Find where the given text appears and provide that cell's center as [x, y] coordinate. 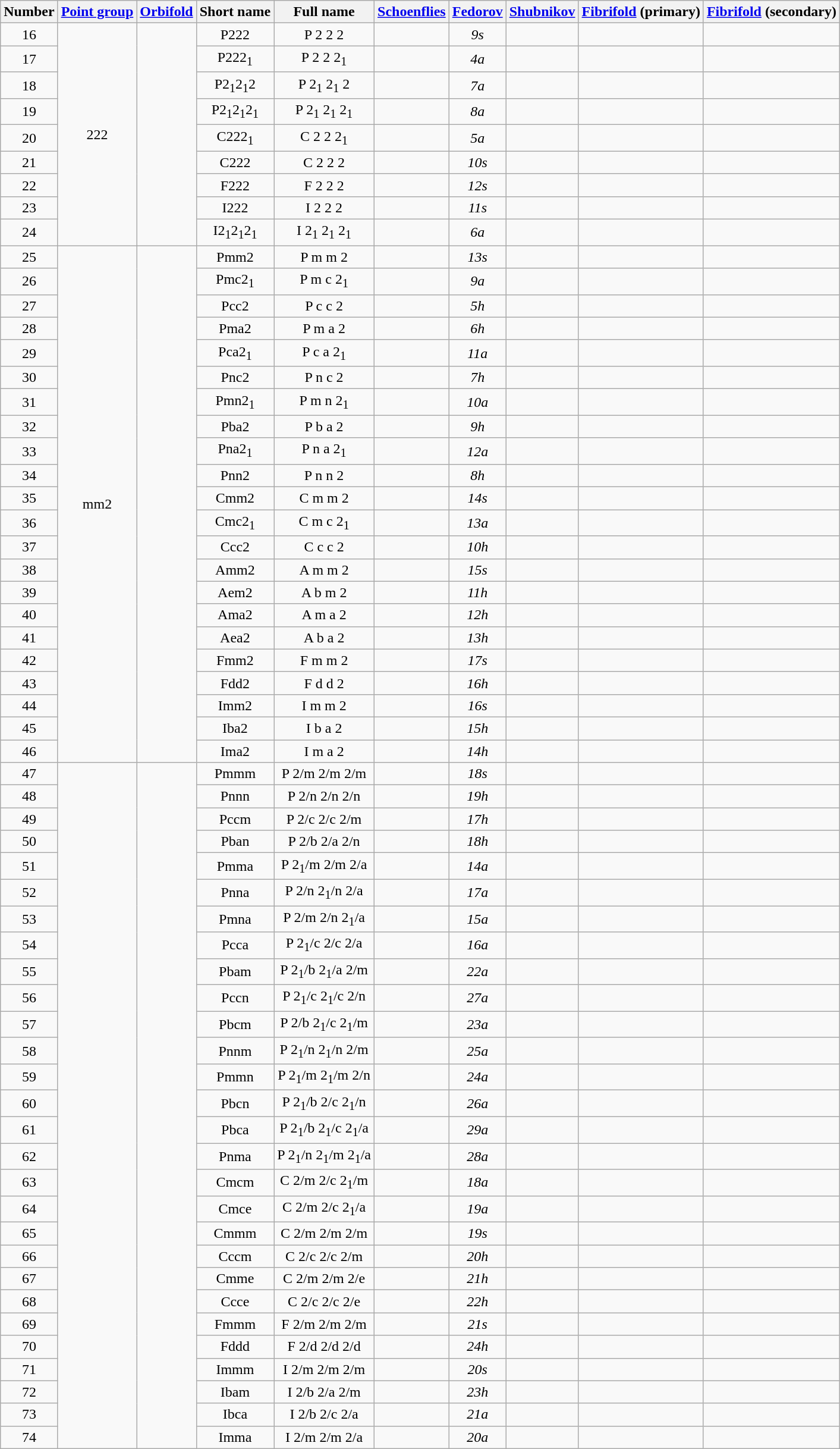
I 21 21 21 [325, 232]
Pma2 [235, 328]
12a [477, 451]
50 [29, 842]
Fibrifold (secondary) [772, 12]
33 [29, 451]
mm2 [97, 504]
P 2 2 2 [325, 34]
47 [29, 774]
26a [477, 1103]
P n c 2 [325, 378]
59 [29, 1077]
16h [477, 683]
P 21/m 21/m 2/n [325, 1077]
22 [29, 185]
P 21 21 2 [325, 85]
57 [29, 1024]
P 21/c 2/c 2/a [325, 945]
Cmcm [235, 1183]
21 [29, 162]
61 [29, 1130]
29 [29, 353]
F222 [235, 185]
21h [477, 1279]
71 [29, 1369]
44 [29, 705]
Ima2 [235, 751]
Amm2 [235, 570]
P 21/b 21/c 21/a [325, 1130]
Aea2 [235, 638]
69 [29, 1324]
19a [477, 1209]
21s [477, 1324]
13a [477, 523]
24 [29, 232]
Fmm2 [235, 660]
48 [29, 796]
68 [29, 1301]
C 2/c 2/c 2/e [325, 1301]
39 [29, 592]
Pmm2 [235, 257]
Fibrifold (primary) [641, 12]
Cmm2 [235, 498]
C2221 [235, 138]
67 [29, 1279]
37 [29, 547]
222 [97, 134]
20s [477, 1369]
Pmmm [235, 774]
9s [477, 34]
Pban [235, 842]
51 [29, 866]
28a [477, 1156]
12h [477, 615]
27 [29, 306]
16a [477, 945]
Pnn2 [235, 475]
18a [477, 1183]
Fmmm [235, 1324]
C 2/m 2/m 2/e [325, 1279]
F m m 2 [325, 660]
I 2/m 2/m 2/m [325, 1369]
Pmna [235, 918]
46 [29, 751]
9a [477, 281]
Pnnn [235, 796]
C m c 21 [325, 523]
Cmce [235, 1209]
17h [477, 819]
15h [477, 728]
P222 [235, 34]
F 2/m 2/m 2/m [325, 1324]
Aem2 [235, 592]
34 [29, 475]
21a [477, 1414]
18h [477, 842]
30 [29, 378]
11h [477, 592]
P 2/m 2/m 2/m [325, 774]
P2221 [235, 59]
35 [29, 498]
P 2/b 2/a 2/n [325, 842]
P m a 2 [325, 328]
P 21/c 21/c 2/n [325, 998]
Pccn [235, 998]
9h [477, 426]
54 [29, 945]
17s [477, 660]
42 [29, 660]
Pba2 [235, 426]
C m m 2 [325, 498]
14a [477, 866]
P21212 [235, 85]
17a [477, 892]
Full name [325, 12]
11s [477, 208]
P m n 21 [325, 402]
18s [477, 774]
7h [477, 378]
62 [29, 1156]
8h [477, 475]
23a [477, 1024]
15s [477, 570]
13s [477, 257]
17 [29, 59]
10a [477, 402]
11a [477, 353]
C222 [235, 162]
Number [29, 12]
10h [477, 547]
Pbcm [235, 1024]
Cmmm [235, 1234]
Ibam [235, 1392]
Schoenflies [412, 12]
55 [29, 971]
A b a 2 [325, 638]
Pccm [235, 819]
P 21/m 2/m 2/a [325, 866]
A m a 2 [325, 615]
70 [29, 1347]
16s [477, 705]
53 [29, 918]
I m m 2 [325, 705]
Pmn21 [235, 402]
Ibca [235, 1414]
8a [477, 112]
P m m 2 [325, 257]
28 [29, 328]
Shubnikov [542, 12]
Ama2 [235, 615]
38 [29, 570]
Cccm [235, 1256]
P212121 [235, 112]
40 [29, 615]
66 [29, 1256]
Pmmn [235, 1077]
I 2/b 2/a 2/m [325, 1392]
12s [477, 185]
Pbca [235, 1130]
P 2/n 2/n 2/n [325, 796]
23h [477, 1392]
C 2/m 2/c 21/a [325, 1209]
P 2 2 21 [325, 59]
P 21 21 21 [325, 112]
C 2/m 2/c 21/m [325, 1183]
Fdd2 [235, 683]
Short name [235, 12]
P m c 21 [325, 281]
P b a 2 [325, 426]
20 [29, 138]
20a [477, 1437]
P 2/c 2/c 2/m [325, 819]
45 [29, 728]
Pcc2 [235, 306]
25a [477, 1050]
63 [29, 1183]
5a [477, 138]
P c c 2 [325, 306]
Pnnm [235, 1050]
Pmma [235, 866]
32 [29, 426]
24a [477, 1077]
I222 [235, 208]
41 [29, 638]
22a [477, 971]
P n n 2 [325, 475]
P 21/n 21/n 2/m [325, 1050]
P 21/b 21/a 2/m [325, 971]
15a [477, 918]
P n a 21 [325, 451]
I m a 2 [325, 751]
I212121 [235, 232]
7a [477, 85]
P 2/b 21/c 21/m [325, 1024]
5h [477, 306]
20h [477, 1256]
P 21/b 2/c 21/n [325, 1103]
P 2/m 2/n 21/a [325, 918]
A m m 2 [325, 570]
Pna21 [235, 451]
19s [477, 1234]
22h [477, 1301]
I 2/b 2/c 2/a [325, 1414]
F 2/d 2/d 2/d [325, 1347]
F d d 2 [325, 683]
Pmc21 [235, 281]
I 2/m 2/m 2/a [325, 1437]
Fddd [235, 1347]
74 [29, 1437]
I b a 2 [325, 728]
14h [477, 751]
52 [29, 892]
26 [29, 281]
F 2 2 2 [325, 185]
C 2 2 21 [325, 138]
73 [29, 1414]
Pca21 [235, 353]
P 21/n 21/m 21/a [325, 1156]
C c c 2 [325, 547]
4a [477, 59]
C 2 2 2 [325, 162]
Orbifold [166, 12]
P 2/n 21/n 2/a [325, 892]
16 [29, 34]
P c a 21 [325, 353]
Imm2 [235, 705]
C 2/m 2/m 2/m [325, 1234]
14s [477, 498]
Cmme [235, 1279]
6a [477, 232]
58 [29, 1050]
Immm [235, 1369]
29a [477, 1130]
Pnma [235, 1156]
Pnna [235, 892]
Pcca [235, 945]
I 2 2 2 [325, 208]
Point group [97, 12]
72 [29, 1392]
65 [29, 1234]
13h [477, 638]
Pbcn [235, 1103]
64 [29, 1209]
Pnc2 [235, 378]
19 [29, 112]
A b m 2 [325, 592]
18 [29, 85]
49 [29, 819]
25 [29, 257]
Imma [235, 1437]
19h [477, 796]
Cmc21 [235, 523]
C 2/c 2/c 2/m [325, 1256]
Fedorov [477, 12]
60 [29, 1103]
27a [477, 998]
56 [29, 998]
31 [29, 402]
6h [477, 328]
36 [29, 523]
Ccce [235, 1301]
Iba2 [235, 728]
Pbam [235, 971]
43 [29, 683]
Ccc2 [235, 547]
10s [477, 162]
24h [477, 1347]
23 [29, 208]
